For the text-containing cell, return its midpoint in [x, y] coordinate format. 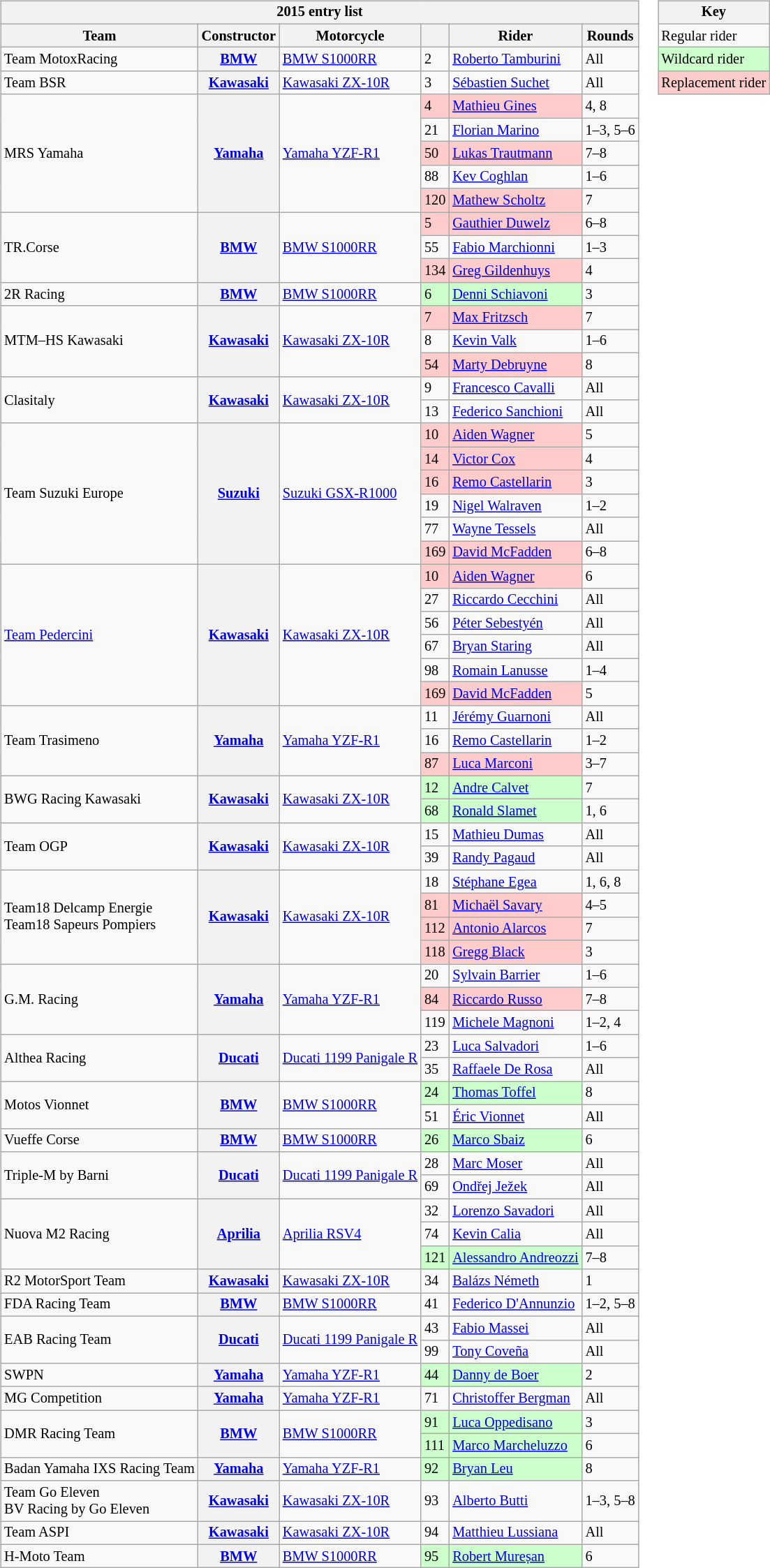
Federico D'Annunzio [515, 1305]
Alessandro Andreozzi [515, 1257]
Andre Calvet [515, 787]
Regular rider [713, 36]
Replacement rider [713, 83]
Constructor [239, 36]
74 [435, 1234]
20 [435, 976]
Christoffer Bergman [515, 1398]
69 [435, 1187]
Riccardo Russo [515, 999]
Team BSR [99, 83]
Thomas Toffel [515, 1093]
112 [435, 929]
Lukas Trautmann [515, 154]
27 [435, 600]
95 [435, 1556]
Bryan Staring [515, 646]
94 [435, 1533]
G.M. Racing [99, 1000]
23 [435, 1046]
Fabio Marchionni [515, 247]
Suzuki GSX-R1000 [350, 494]
MG Competition [99, 1398]
Mathieu Gines [515, 106]
Team Pedercini [99, 635]
1, 6 [610, 811]
Key [713, 13]
Stéphane Egea [515, 882]
Team18 Delcamp EnergieTeam18 Sapeurs Pompiers [99, 917]
Michaël Savary [515, 905]
Max Fritzsch [515, 318]
Michele Magnoni [515, 1023]
Ronald Slamet [515, 811]
Nuova M2 Racing [99, 1234]
Nigel Walraven [515, 505]
91 [435, 1422]
Team Trasimeno [99, 740]
Marco Marcheluzzo [515, 1446]
43 [435, 1328]
Vueffe Corse [99, 1140]
35 [435, 1070]
Balázs Németh [515, 1281]
13 [435, 412]
FDA Racing Team [99, 1305]
Gauthier Duwelz [515, 224]
134 [435, 271]
Tony Coveña [515, 1352]
1, 6, 8 [610, 882]
Matthieu Lussiana [515, 1533]
Team Suzuki Europe [99, 494]
81 [435, 905]
Péter Sebestyén [515, 623]
Clasitaly [99, 399]
14 [435, 459]
Victor Cox [515, 459]
28 [435, 1164]
Triple-M by Barni [99, 1176]
92 [435, 1469]
1–3, 5–6 [610, 130]
111 [435, 1446]
19 [435, 505]
12 [435, 787]
4, 8 [610, 106]
Denni Schiavoni [515, 295]
120 [435, 200]
SWPN [99, 1375]
54 [435, 364]
Éric Vionnet [515, 1116]
Motos Vionnet [99, 1104]
21 [435, 130]
Badan Yamaha IXS Racing Team [99, 1469]
Riccardo Cecchini [515, 600]
Randy Pagaud [515, 858]
Suzuki [239, 494]
Alberto Butti [515, 1501]
Luca Salvadori [515, 1046]
Rounds [610, 36]
1–4 [610, 670]
4–5 [610, 905]
Wildcard rider [713, 59]
Team ASPI [99, 1533]
Marty Debruyne [515, 364]
87 [435, 764]
93 [435, 1501]
Gregg Black [515, 952]
EAB Racing Team [99, 1339]
Team [99, 36]
Kevin Calia [515, 1234]
9 [435, 388]
68 [435, 811]
Sébastien Suchet [515, 83]
Danny de Boer [515, 1375]
11 [435, 717]
Marco Sbaiz [515, 1140]
H-Moto Team [99, 1556]
51 [435, 1116]
TR.Corse [99, 247]
1–2, 4 [610, 1023]
BWG Racing Kawasaki [99, 799]
15 [435, 835]
121 [435, 1257]
Francesco Cavalli [515, 388]
Sylvain Barrier [515, 976]
Romain Lanusse [515, 670]
77 [435, 529]
84 [435, 999]
1–3 [610, 247]
R2 MotorSport Team [99, 1281]
98 [435, 670]
44 [435, 1375]
2015 entry list [320, 13]
71 [435, 1398]
50 [435, 154]
MRS Yamaha [99, 153]
DMR Racing Team [99, 1434]
Luca Oppedisano [515, 1422]
Bryan Leu [515, 1469]
Ondřej Ježek [515, 1187]
99 [435, 1352]
Rider [515, 36]
Fabio Massei [515, 1328]
Mathew Scholtz [515, 200]
Team MotoxRacing [99, 59]
Althea Racing [99, 1058]
34 [435, 1281]
18 [435, 882]
55 [435, 247]
Lorenzo Savadori [515, 1211]
56 [435, 623]
Antonio Alarcos [515, 929]
Federico Sanchioni [515, 412]
2R Racing [99, 295]
Mathieu Dumas [515, 835]
24 [435, 1093]
118 [435, 952]
Robert Mureșan [515, 1556]
Wayne Tessels [515, 529]
Kevin Valk [515, 341]
26 [435, 1140]
Marc Moser [515, 1164]
Motorcycle [350, 36]
67 [435, 646]
41 [435, 1305]
Roberto Tamburini [515, 59]
32 [435, 1211]
39 [435, 858]
88 [435, 177]
1–2, 5–8 [610, 1305]
Kev Coghlan [515, 177]
1 [610, 1281]
119 [435, 1023]
MTM–HS Kawasaki [99, 341]
Greg Gildenhuys [515, 271]
Team OGP [99, 846]
Aprilia RSV4 [350, 1234]
Team Go ElevenBV Racing by Go Eleven [99, 1501]
Luca Marconi [515, 764]
Florian Marino [515, 130]
Raffaele De Rosa [515, 1070]
Jérémy Guarnoni [515, 717]
3–7 [610, 764]
1–3, 5–8 [610, 1501]
Aprilia [239, 1234]
